Capture the cell that displays the provided text and extract its (x, y) central coordinate. 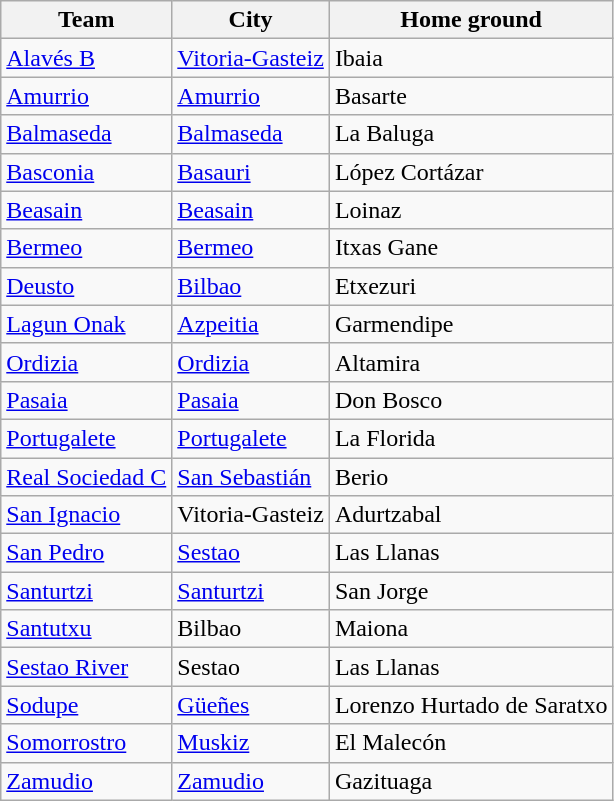
San Sebastián (251, 477)
San Ignacio (86, 515)
Berio (471, 477)
Gazituaga (471, 781)
Santutxu (86, 629)
Don Bosco (471, 400)
San Jorge (471, 591)
El Malecón (471, 743)
Loinaz (471, 210)
Home ground (471, 20)
Alavés B (86, 58)
Real Sociedad C (86, 477)
La Baluga (471, 134)
Muskiz (251, 743)
Lagun Onak (86, 324)
Sestao River (86, 667)
La Florida (471, 438)
Basarte (471, 96)
Lorenzo Hurtado de Saratxo (471, 705)
Güeñes (251, 705)
Team (86, 20)
Adurtzabal (471, 515)
Basauri (251, 172)
Somorrostro (86, 743)
Altamira (471, 362)
Azpeitia (251, 324)
Garmendipe (471, 324)
Itxas Gane (471, 248)
Sodupe (86, 705)
City (251, 20)
San Pedro (86, 553)
López Cortázar (471, 172)
Ibaia (471, 58)
Basconia (86, 172)
Maiona (471, 629)
Deusto (86, 286)
Etxezuri (471, 286)
